Provide the [x, y] coordinate of the cell's center where the given text is located.  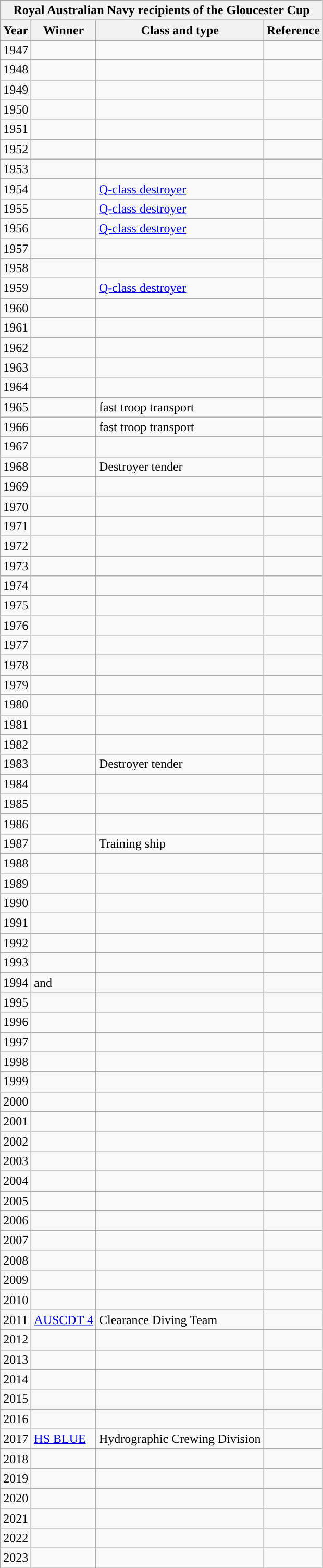
and [64, 983]
1989 [16, 884]
1961 [16, 328]
1985 [16, 804]
1952 [16, 149]
2002 [16, 1141]
1949 [16, 90]
1982 [16, 744]
1947 [16, 50]
1973 [16, 566]
1981 [16, 725]
1968 [16, 467]
1983 [16, 764]
1993 [16, 963]
1986 [16, 824]
2019 [16, 1478]
1965 [16, 407]
2006 [16, 1221]
1996 [16, 1022]
AUSCDT 4 [64, 1320]
1998 [16, 1062]
2023 [16, 1558]
1995 [16, 1002]
1987 [16, 843]
2008 [16, 1260]
1962 [16, 348]
1990 [16, 903]
2014 [16, 1379]
2017 [16, 1439]
1972 [16, 546]
2015 [16, 1399]
1974 [16, 586]
1955 [16, 209]
2009 [16, 1280]
1956 [16, 228]
1970 [16, 506]
1988 [16, 863]
1966 [16, 427]
1984 [16, 784]
1991 [16, 923]
2011 [16, 1320]
Winner [64, 30]
1975 [16, 606]
Royal Australian Navy recipients of the Gloucester Cup [161, 10]
1997 [16, 1042]
2003 [16, 1161]
HS BLUE [64, 1439]
1969 [16, 486]
Clearance Diving Team [180, 1320]
2005 [16, 1200]
1948 [16, 70]
2018 [16, 1459]
1967 [16, 447]
1999 [16, 1082]
1957 [16, 249]
2022 [16, 1538]
2020 [16, 1498]
Class and type [180, 30]
1958 [16, 268]
2012 [16, 1340]
Hydrographic Crewing Division [180, 1439]
1953 [16, 169]
1978 [16, 665]
1976 [16, 626]
1979 [16, 685]
2000 [16, 1101]
2021 [16, 1518]
2001 [16, 1121]
2007 [16, 1241]
1963 [16, 367]
Training ship [180, 843]
1959 [16, 288]
Reference [293, 30]
1954 [16, 189]
2016 [16, 1419]
1960 [16, 308]
2013 [16, 1359]
2004 [16, 1181]
1980 [16, 705]
1977 [16, 645]
1950 [16, 109]
1951 [16, 129]
1994 [16, 983]
Year [16, 30]
2010 [16, 1300]
1964 [16, 387]
1971 [16, 526]
1992 [16, 943]
